Capture the cell that displays the provided text and extract its [X, Y] central coordinate. 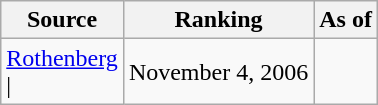
Ranking [218, 20]
Rothenberg| [62, 72]
As of [346, 20]
Source [62, 20]
November 4, 2006 [218, 72]
